Detect which cell encompasses the target text, then output its (x, y) center coordinate. 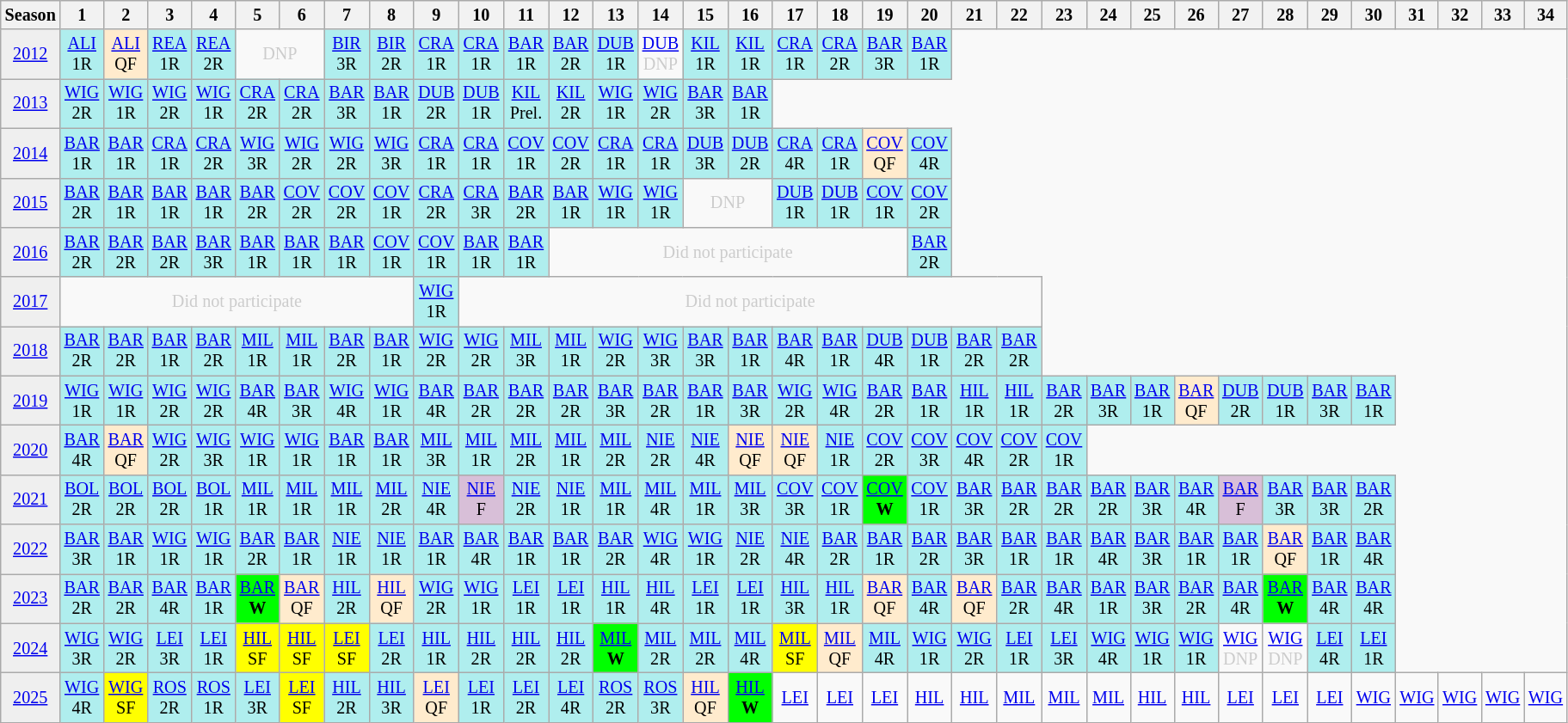
16 (750, 15)
MILSF (795, 648)
33 (1503, 15)
2025 (31, 698)
COVQF (884, 153)
3 (170, 15)
7 (347, 15)
28 (1285, 15)
17 (795, 15)
KIL2R (571, 104)
CRA4R (795, 153)
WIGSF (126, 698)
30 (1373, 15)
15 (705, 15)
2017 (31, 302)
5 (258, 15)
6 (302, 15)
KILPrel. (526, 104)
12 (571, 15)
8 (391, 15)
2020 (31, 450)
2016 (31, 253)
DUBDNP (661, 54)
20 (930, 15)
10 (481, 15)
13 (616, 15)
2014 (31, 153)
MILW (616, 648)
18 (839, 15)
2015 (31, 203)
21 (975, 15)
2022 (31, 549)
BIR3R (347, 54)
23 (1064, 15)
2018 (31, 352)
14 (661, 15)
11 (526, 15)
MILQF (839, 648)
31 (1417, 15)
ROS1R (213, 698)
ALI1R (83, 54)
Season (31, 15)
19 (884, 15)
1 (83, 15)
LEIQF (436, 698)
BOL1R (213, 499)
4 (213, 15)
2012 (31, 54)
27 (1240, 15)
HIL4R (661, 599)
BIR2R (391, 54)
2023 (31, 599)
24 (1108, 15)
REA2R (213, 54)
NIEF (481, 499)
22 (1019, 15)
BARF (1240, 499)
2019 (31, 401)
REA1R (170, 54)
34 (1546, 15)
29 (1330, 15)
26 (1196, 15)
ALIQF (126, 54)
HILW (750, 698)
25 (1153, 15)
DUB3R (705, 153)
ROS3R (661, 698)
32 (1460, 15)
9 (436, 15)
2013 (31, 104)
2024 (31, 648)
2 (126, 15)
DUB4R (884, 352)
2021 (31, 499)
COVW (884, 499)
CRA3R (481, 203)
